Identify which cell holds the provided text, then report its (X, Y) central coordinate. 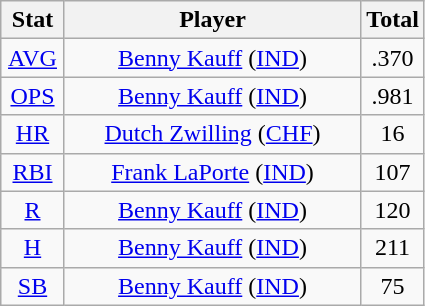
211 (393, 248)
Frank LaPorte (IND) (212, 172)
R (33, 210)
16 (393, 134)
107 (393, 172)
Dutch Zwilling (CHF) (212, 134)
SB (33, 286)
RBI (33, 172)
OPS (33, 96)
75 (393, 286)
HR (33, 134)
AVG (33, 58)
120 (393, 210)
.981 (393, 96)
H (33, 248)
Total (393, 20)
Player (212, 20)
Stat (33, 20)
.370 (393, 58)
